Capture the cell that displays the provided text and extract its [x, y] central coordinate. 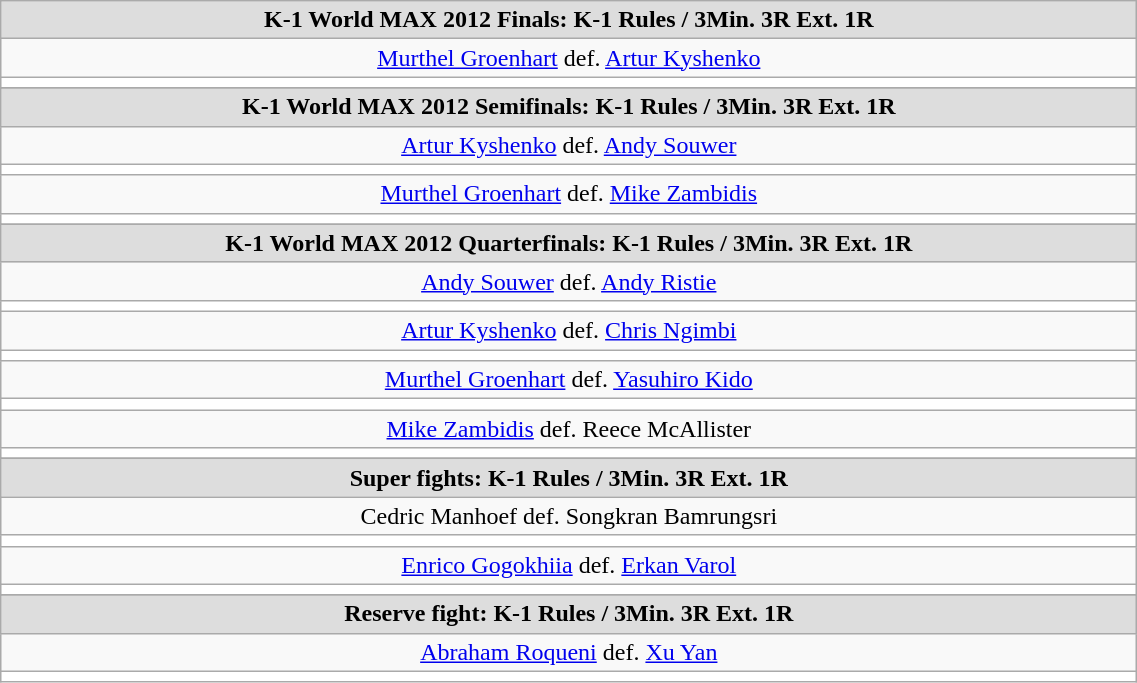
Super fights: K-1 Rules / 3Min. 3R Ext. 1R [569, 478]
Murthel Groenhart def. Yasuhiro Kido [569, 380]
Andy Souwer def. Andy Ristie [569, 281]
Artur Kyshenko def. Andy Souwer [569, 145]
Reserve fight: K-1 Rules / 3Min. 3R Ext. 1R [569, 614]
Enrico Gogokhiia def. Erkan Varol [569, 565]
Cedric Manhoef def. Songkran Bamrungsri [569, 516]
K-1 World MAX 2012 Semifinals: K-1 Rules / 3Min. 3R Ext. 1R [569, 107]
K-1 World MAX 2012 Finals: K-1 Rules / 3Min. 3R Ext. 1R [569, 20]
Murthel Groenhart def. Artur Kyshenko [569, 58]
Abraham Roqueni def. Xu Yan [569, 652]
K-1 World MAX 2012 Quarterfinals: K-1 Rules / 3Min. 3R Ext. 1R [569, 243]
Murthel Groenhart def. Mike Zambidis [569, 194]
Mike Zambidis def. Reece McAllister [569, 429]
Artur Kyshenko def. Chris Ngimbi [569, 330]
